Identify which cell holds the provided text, then report its (X, Y) central coordinate. 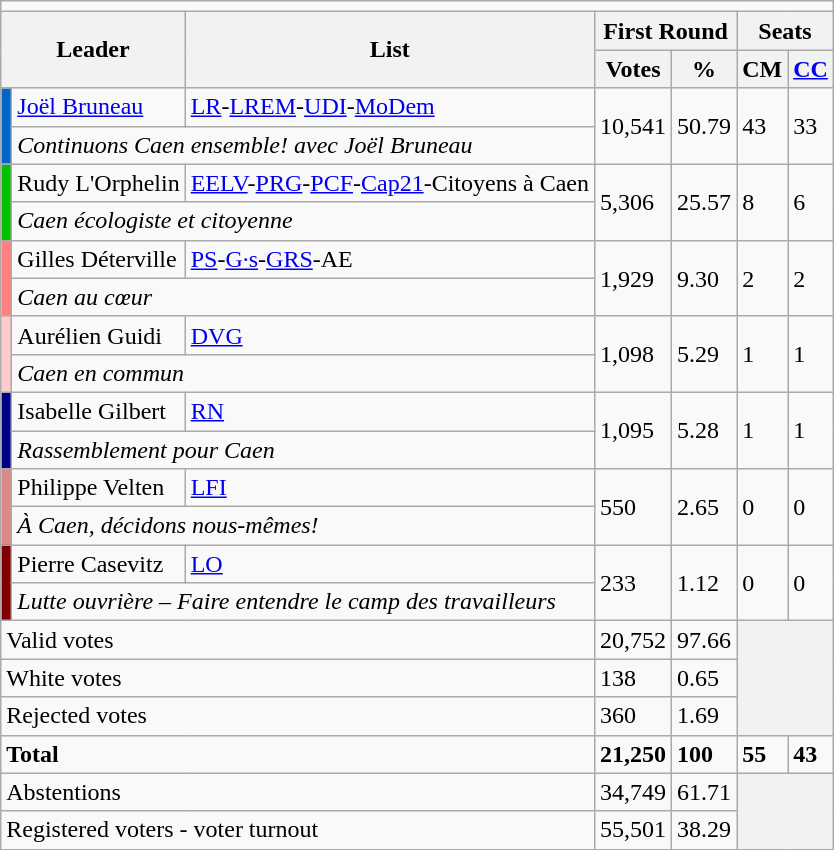
20,752 (632, 640)
Valid votes (298, 640)
CM (762, 69)
Rassemblement pour Caen (304, 449)
RN (390, 411)
Rejected votes (298, 716)
1,098 (632, 354)
EELV-PRG-PCF-Cap21-Citoyens à Caen (390, 183)
5.29 (704, 354)
25.57 (704, 202)
97.66 (704, 640)
8 (762, 202)
Registered voters - voter turnout (298, 830)
Lutte ouvrière – Faire entendre le camp des travailleurs (304, 602)
0.65 (704, 678)
Seats (786, 31)
233 (632, 583)
À Caen, décidons nous-mêmes! (304, 526)
Leader (93, 50)
Gilles Déterville (98, 259)
6 (811, 202)
61.71 (704, 792)
34,749 (632, 792)
Caen au cœur (304, 297)
LO (390, 564)
5.28 (704, 430)
Caen écologiste et citoyenne (304, 221)
55,501 (632, 830)
550 (632, 507)
21,250 (632, 754)
1,095 (632, 430)
DVG (390, 335)
5,306 (632, 202)
Joël Bruneau (98, 107)
List (390, 50)
1.69 (704, 716)
Isabelle Gilbert (98, 411)
LR-LREM-UDI-MoDem (390, 107)
CC (811, 69)
Philippe Velten (98, 488)
% (704, 69)
50.79 (704, 126)
Rudy L'Orphelin (98, 183)
2.65 (704, 507)
Total (298, 754)
Pierre Casevitz (98, 564)
White votes (298, 678)
1.12 (704, 583)
LFI (390, 488)
55 (762, 754)
First Round (665, 31)
Aurélien Guidi (98, 335)
Votes (632, 69)
33 (811, 126)
360 (632, 716)
Abstentions (298, 792)
1,929 (632, 278)
138 (632, 678)
Caen en commun (304, 373)
100 (704, 754)
9.30 (704, 278)
PS-G·s-GRS-AE (390, 259)
Continuons Caen ensemble! avec Joël Bruneau (304, 145)
38.29 (704, 830)
10,541 (632, 126)
